Search for the cell housing the specified text and yield its (X, Y) center coordinate. 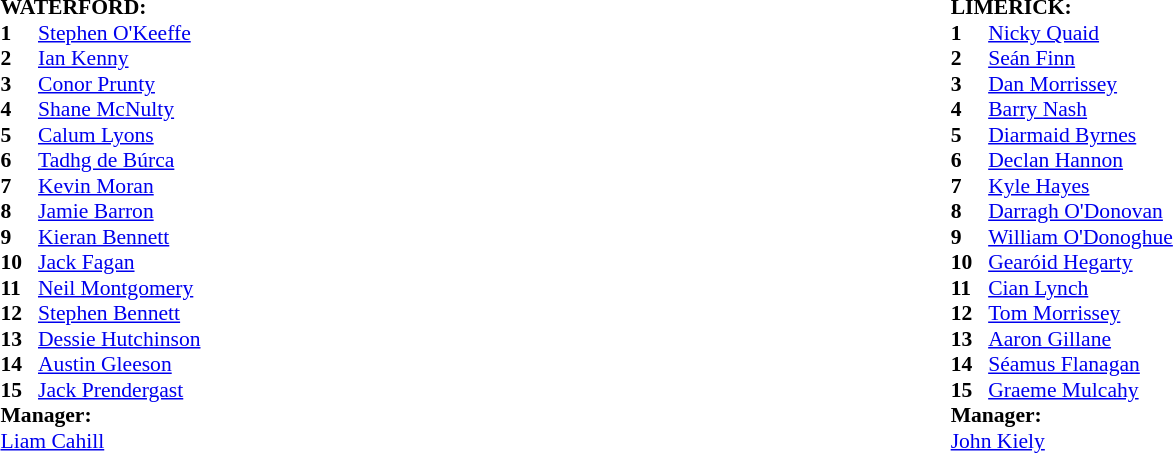
Gearóid Hegarty (1080, 263)
Cian Lynch (1080, 288)
Séamus Flanagan (1080, 365)
Declan Hannon (1080, 161)
Tom Morrissey (1080, 313)
Stephen Bennett (119, 313)
Aaron Gillane (1080, 339)
Nicky Quaid (1080, 33)
Neil Montgomery (119, 288)
Seán Finn (1080, 59)
Ian Kenny (119, 59)
Diarmaid Byrnes (1080, 135)
Austin Gleeson (119, 365)
Calum Lyons (119, 135)
Jack Prendergast (119, 390)
William O'Donoghue (1080, 237)
Kieran Bennett (119, 237)
Conor Prunty (119, 84)
Tadhg de Búrca (119, 161)
Graeme Mulcahy (1080, 390)
Jack Fagan (119, 263)
Jamie Barron (119, 211)
Darragh O'Donovan (1080, 211)
Kevin Moran (119, 186)
Shane McNulty (119, 109)
Stephen O'Keeffe (119, 33)
Kyle Hayes (1080, 186)
Dessie Hutchinson (119, 339)
Dan Morrissey (1080, 84)
Barry Nash (1080, 109)
